Identify which cell holds the provided text, then report its [x, y] central coordinate. 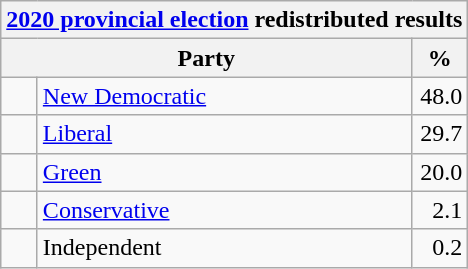
0.2 [440, 248]
48.0 [440, 96]
New Democratic [224, 96]
Conservative [224, 210]
29.7 [440, 134]
2.1 [440, 210]
2020 provincial election redistributed results [234, 20]
Party [206, 58]
Liberal [224, 134]
20.0 [440, 172]
Green [224, 172]
% [440, 58]
Independent [224, 248]
